Find where the given text appears and provide that cell's center as [x, y] coordinate. 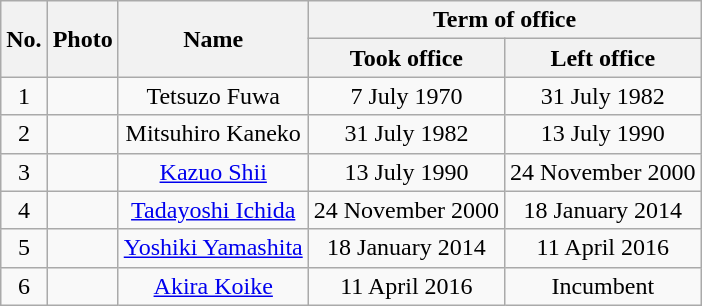
1 [24, 96]
7 July 1970 [406, 96]
3 [24, 172]
Yoshiki Yamashita [213, 248]
Tetsuzo Fuwa [213, 96]
Incumbent [603, 286]
Name [213, 39]
Mitsuhiro Kaneko [213, 134]
No. [24, 39]
Tadayoshi Ichida [213, 210]
Term of office [504, 20]
4 [24, 210]
5 [24, 248]
Kazuo Shii [213, 172]
Akira Koike [213, 286]
Photo [82, 39]
6 [24, 286]
2 [24, 134]
Took office [406, 58]
Left office [603, 58]
